Output the [x, y] coordinate of the center of the cell containing the given text.  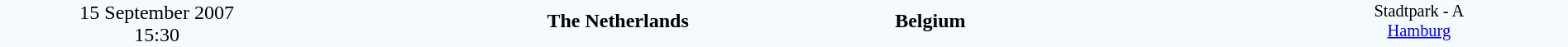
Belgium [1082, 21]
Stadtpark - A Hamburg [1419, 23]
The Netherlands [501, 21]
15 September 200715:30 [157, 23]
